Pinpoint the cell where the given text exists, returning its (X, Y) midpoint coordinate. 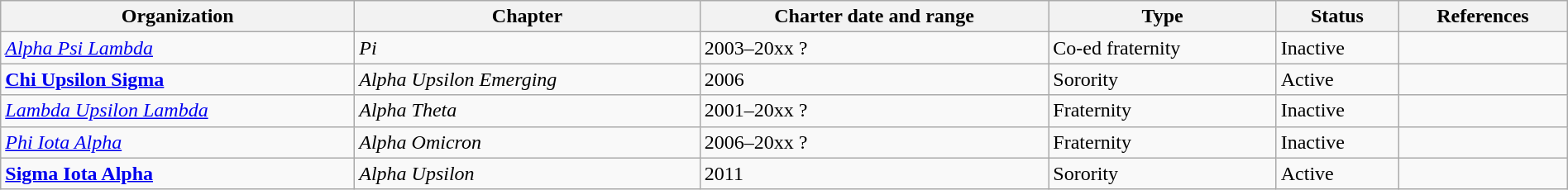
Alpha Upsilon Emerging (528, 79)
Lambda Upsilon Lambda (178, 111)
Alpha Upsilon (528, 173)
Chi Upsilon Sigma (178, 79)
Pi (528, 48)
2006 (874, 79)
Alpha Omicron (528, 142)
Type (1163, 17)
2003–20xx ? (874, 48)
Alpha Psi Lambda (178, 48)
Status (1336, 17)
2011 (874, 173)
Chapter (528, 17)
Sigma Iota Alpha (178, 173)
Alpha Theta (528, 111)
Charter date and range (874, 17)
Phi Iota Alpha (178, 142)
Co-ed fraternity (1163, 48)
2001–20xx ? (874, 111)
Organization (178, 17)
2006–20xx ? (874, 142)
References (1484, 17)
